Capture the cell that displays the provided text and extract its [x, y] central coordinate. 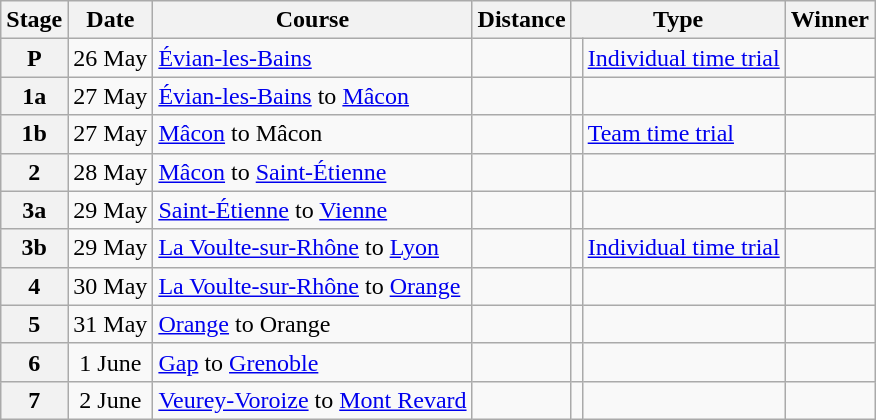
3a [34, 210]
4 [34, 286]
Team time trial [684, 134]
Stage [34, 20]
30 May [110, 286]
Type [678, 20]
Mâcon to Mâcon [312, 134]
2 [34, 172]
1 June [110, 362]
5 [34, 324]
Gap to Grenoble [312, 362]
26 May [110, 58]
Winner [830, 20]
La Voulte-sur-Rhône to Orange [312, 286]
6 [34, 362]
1a [34, 96]
28 May [110, 172]
Mâcon to Saint-Étienne [312, 172]
3b [34, 248]
2 June [110, 400]
Date [110, 20]
1b [34, 134]
Distance [522, 20]
Orange to Orange [312, 324]
7 [34, 400]
P [34, 58]
Veurey-Voroize to Mont Revard [312, 400]
La Voulte-sur-Rhône to Lyon [312, 248]
Saint-Étienne to Vienne [312, 210]
31 May [110, 324]
Évian-les-Bains to Mâcon [312, 96]
Évian-les-Bains [312, 58]
Course [312, 20]
